Scan for the cell matching the given text and deliver its [X, Y] coordinate at center. 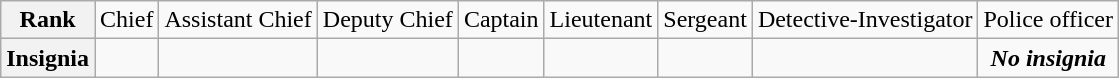
Deputy Chief [388, 20]
Captain [501, 20]
No insignia [1048, 58]
Sergeant [706, 20]
Assistant Chief [238, 20]
Chief [127, 20]
Lieutenant [601, 20]
Police officer [1048, 20]
Rank [48, 20]
Detective-Investigator [865, 20]
Insignia [48, 58]
